Locate the cell with the specified text and output its [X, Y] center coordinate. 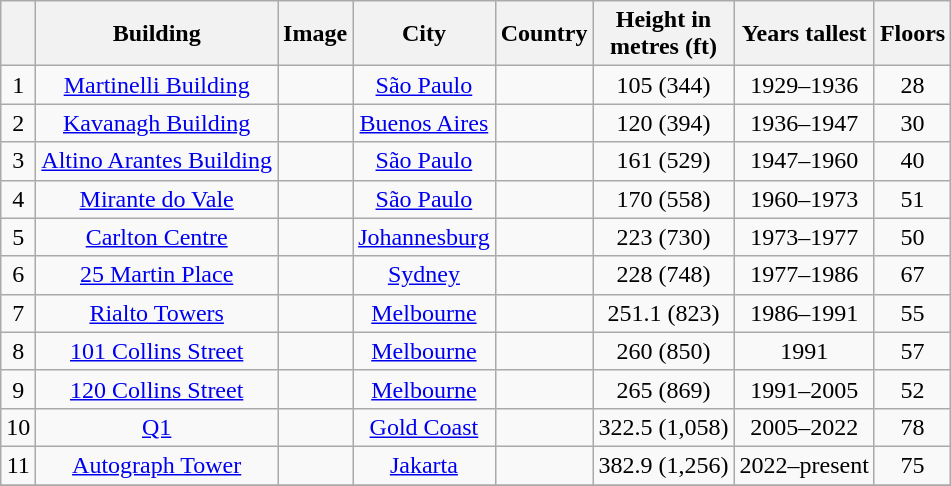
223 (730) [664, 237]
Buenos Aires [424, 123]
51 [912, 199]
6 [18, 275]
Q1 [157, 427]
Mirante do Vale [157, 199]
322.5 (1,058) [664, 427]
Autograph Tower [157, 465]
105 (344) [664, 85]
3 [18, 161]
2005–2022 [804, 427]
5 [18, 237]
Country [544, 34]
228 (748) [664, 275]
120 Collins Street [157, 389]
78 [912, 427]
265 (869) [664, 389]
101 Collins Street [157, 351]
1973–1977 [804, 237]
Height inmetres (ft) [664, 34]
1929–1936 [804, 85]
Building [157, 34]
25 Martin Place [157, 275]
28 [912, 85]
1986–1991 [804, 313]
11 [18, 465]
40 [912, 161]
67 [912, 275]
Rialto Towers [157, 313]
Image [316, 34]
1977–1986 [804, 275]
1 [18, 85]
Johannesburg [424, 237]
2022–present [804, 465]
Years tallest [804, 34]
Sydney [424, 275]
52 [912, 389]
Jakarta [424, 465]
30 [912, 123]
1991 [804, 351]
City [424, 34]
9 [18, 389]
Altino Arantes Building [157, 161]
7 [18, 313]
10 [18, 427]
2 [18, 123]
120 (394) [664, 123]
50 [912, 237]
170 (558) [664, 199]
4 [18, 199]
Floors [912, 34]
251.1 (823) [664, 313]
57 [912, 351]
Martinelli Building [157, 85]
75 [912, 465]
1947–1960 [804, 161]
1936–1947 [804, 123]
260 (850) [664, 351]
55 [912, 313]
382.9 (1,256) [664, 465]
1991–2005 [804, 389]
1960–1973 [804, 199]
Carlton Centre [157, 237]
8 [18, 351]
Kavanagh Building [157, 123]
Gold Coast [424, 427]
161 (529) [664, 161]
